From the cell containing the given text, extract its center point as [X, Y] coordinate. 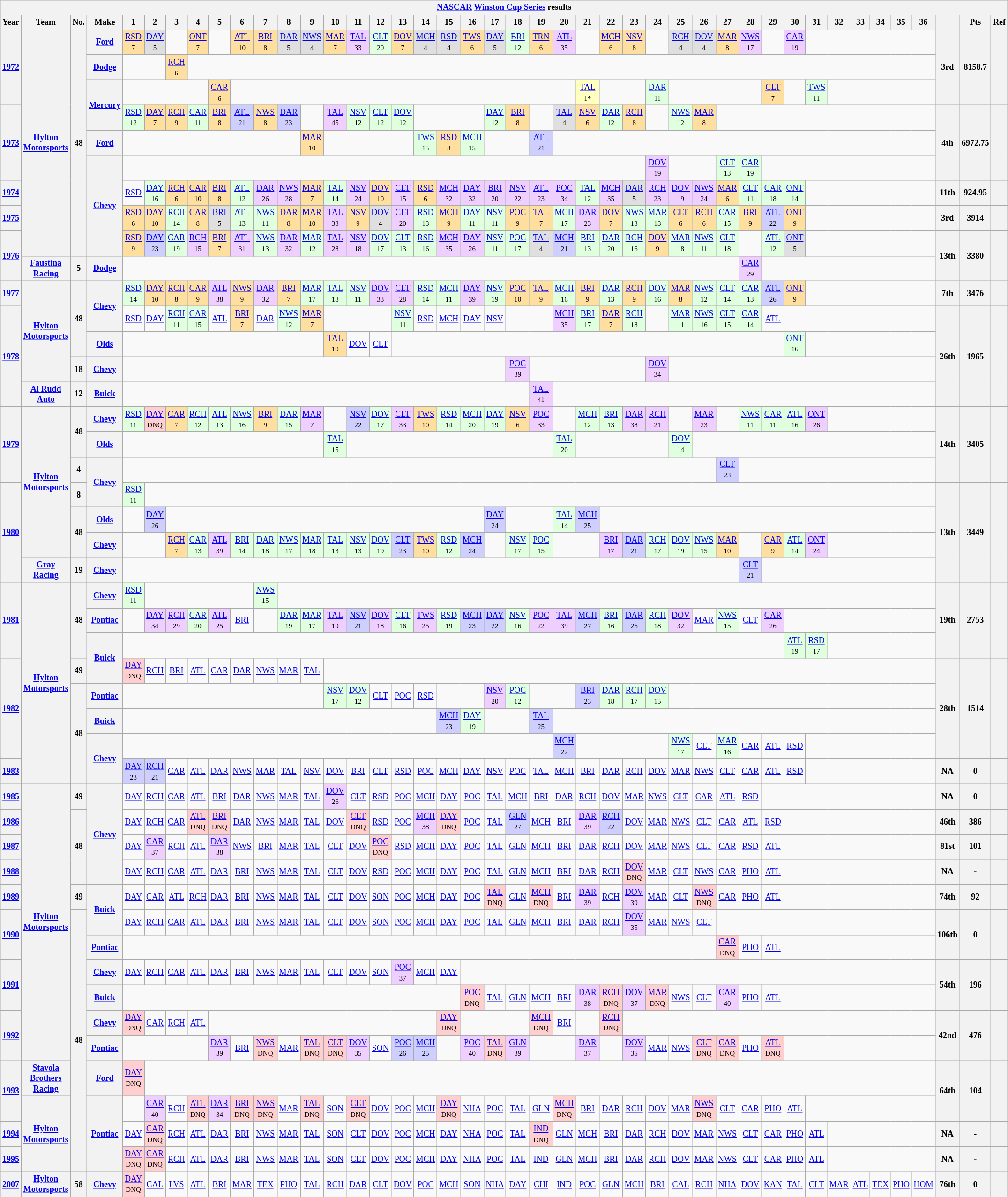
NSV9 [358, 218]
3380 [976, 256]
ATL19 [795, 646]
81st [948, 847]
3 [177, 22]
26th [948, 356]
CAR14 [751, 319]
1992 [11, 1035]
ATL10 [242, 42]
MCH17 [564, 218]
101 [976, 847]
CAR37 [155, 847]
ATL26 [773, 294]
DOV9 [657, 243]
ATL16 [795, 419]
Team [46, 22]
DAY16 [155, 193]
NSV8 [634, 42]
BRI20 [495, 193]
DOV33 [381, 294]
TWS11 [816, 92]
TAL7 [541, 218]
POC37 [403, 973]
RCH11 [177, 319]
104 [976, 1091]
1990 [11, 935]
924.95 [976, 193]
TAL9 [541, 294]
CAR7 [177, 419]
DAY32 [472, 193]
27 [727, 22]
TAL19 [335, 621]
DOV16 [657, 294]
POC26 [403, 1048]
1980 [11, 532]
RSD13 [426, 218]
TAL15 [335, 445]
RSD16 [426, 243]
NSV24 [358, 193]
DAR15 [289, 419]
DAR7 [611, 319]
RSD8 [449, 143]
196 [976, 985]
34 [881, 22]
1993 [11, 1091]
RCH29 [177, 621]
MCH22 [564, 746]
3914 [976, 218]
35 [902, 22]
CHI [541, 1184]
No. [79, 22]
14th [948, 444]
POC9 [518, 218]
CLT16 [403, 621]
DAR8 [289, 218]
3405 [976, 444]
1995 [11, 1159]
TWS15 [426, 143]
21 [588, 22]
TAL1* [588, 92]
Gray Racing [46, 570]
1981 [11, 620]
MCH32 [449, 193]
1988 [11, 872]
KAN [773, 1184]
92 [976, 897]
NWS28 [289, 193]
DAY11 [472, 218]
CAR8 [198, 218]
NWS4 [312, 42]
9 [312, 22]
76th [948, 1184]
1965 [976, 356]
CLT12 [381, 118]
ONT14 [795, 193]
8158.7 [976, 67]
ATL22 [773, 218]
ATL31 [242, 243]
DOVDNQ [634, 872]
30 [795, 22]
GLN39 [518, 1048]
58 [79, 1184]
MCH27 [588, 621]
1982 [11, 708]
DOV18 [381, 621]
DAR12 [611, 118]
Make [105, 22]
7th [948, 294]
DAR13 [611, 294]
Stavola Brothers Racing [46, 1078]
RSD4 [449, 42]
RCH22 [611, 822]
13 [403, 22]
ATL14 [795, 545]
MCH20 [472, 419]
TAL20 [564, 445]
106th [948, 935]
RSD17 [816, 646]
1985 [11, 796]
MCH15 [472, 143]
23 [634, 22]
DOV10 [381, 193]
1 [134, 22]
19th [948, 620]
CAR26 [773, 621]
NWS24 [704, 193]
CLT18 [727, 243]
CAR29 [751, 268]
MAR12 [312, 243]
INDDNQ [541, 1134]
DAY22 [495, 621]
1978 [11, 356]
MARDNQ [657, 998]
RSD9 [134, 243]
Faustina Racing [46, 268]
MCH24 [472, 545]
DOV39 [634, 897]
22 [611, 22]
NSV13 [358, 545]
DOV32 [681, 621]
NSV19 [495, 294]
32 [839, 22]
TAL28 [335, 243]
DOV34 [657, 369]
ONT26 [816, 419]
ATL39 [219, 545]
25 [681, 22]
NWS8 [265, 118]
CAR6 [219, 92]
1973 [11, 142]
POC40 [472, 1048]
POC22 [541, 621]
BRI5 [219, 218]
TAL12 [588, 193]
CLT33 [403, 419]
MCH12 [588, 419]
POC15 [541, 545]
TAL13 [335, 545]
TWS25 [426, 621]
1989 [11, 897]
64th [948, 1091]
DAR11 [657, 92]
RCH14 [177, 218]
POC34 [564, 193]
14 [426, 22]
3449 [976, 532]
36 [923, 22]
33 [860, 22]
CLT7 [773, 92]
ONT24 [816, 545]
31 [816, 22]
DOV37 [634, 998]
DAR21 [634, 545]
TAL18 [335, 294]
TAL25 [541, 721]
MAR13 [657, 218]
POC12 [518, 696]
6972.75 [976, 142]
MCH6 [611, 42]
TRN6 [541, 42]
CLT14 [727, 294]
2007 [11, 1184]
3476 [976, 294]
NSV12 [358, 118]
46th [948, 822]
TAL41 [541, 394]
MCH4 [426, 42]
DAY39 [472, 294]
ATL35 [564, 42]
MAR11 [681, 319]
MCH16 [564, 294]
Al Rudd Auto [46, 394]
1987 [11, 847]
BRI16 [611, 621]
CLT11 [751, 193]
CAR20 [198, 621]
ATL23 [541, 193]
1514 [976, 708]
CAR18 [773, 193]
29 [773, 22]
TAL10 [335, 344]
POC17 [518, 243]
RSD19 [449, 621]
RCH23 [657, 193]
CLT6 [681, 218]
Pts [976, 22]
1977 [11, 294]
TAL39 [564, 621]
NSV18 [358, 243]
NSV21 [358, 621]
BRI12 [518, 42]
74th [948, 897]
28th [948, 708]
MCH11 [449, 294]
4th [948, 142]
POC39 [518, 369]
DAY34 [155, 621]
2 [155, 22]
DOV26 [335, 796]
RCH7 [177, 545]
DAR37 [588, 1048]
MCH9 [449, 218]
HOM [923, 1184]
MAR6 [727, 193]
1983 [11, 772]
17 [495, 22]
DAR19 [289, 621]
GLN27 [518, 822]
1975 [11, 218]
6 [242, 22]
ONT16 [795, 344]
24 [657, 22]
LVS [177, 1184]
ONT7 [198, 42]
POC33 [541, 419]
DAY7 [155, 118]
2753 [976, 620]
NSV16 [518, 621]
BRI23 [588, 696]
MCH21 [564, 243]
26 [704, 22]
54th [948, 985]
10 [335, 22]
1974 [11, 193]
TAL45 [335, 118]
NWS9 [242, 294]
POC10 [518, 294]
476 [976, 1035]
ATL25 [219, 621]
ONT5 [795, 243]
1991 [11, 985]
NASCAR Winston Cup Series results [504, 7]
Ref [1000, 22]
1979 [11, 444]
Year [11, 22]
NSV20 [495, 696]
BRI14 [242, 545]
RCH16 [634, 243]
RSD7 [134, 42]
RCH12 [198, 419]
20 [564, 22]
1976 [11, 256]
RCH15 [198, 243]
TWS6 [472, 42]
RCH4 [681, 42]
MAR23 [704, 419]
DAY12 [495, 118]
Mercury [105, 105]
MCH38 [426, 822]
1994 [11, 1134]
CLT28 [403, 294]
ATL38 [219, 294]
DAY24 [495, 520]
CLT21 [751, 570]
1986 [11, 822]
1972 [11, 67]
42nd [948, 1035]
CAR10 [198, 193]
DOV15 [657, 696]
DAR34 [219, 1109]
DAR20 [611, 243]
DOV14 [681, 445]
11th [948, 193]
7 [265, 22]
15 [449, 22]
11 [358, 22]
386 [976, 822]
28 [751, 22]
16 [472, 22]
MAR16 [727, 746]
